Extract the [x, y] coordinate from the center of the cell holding the provided text.  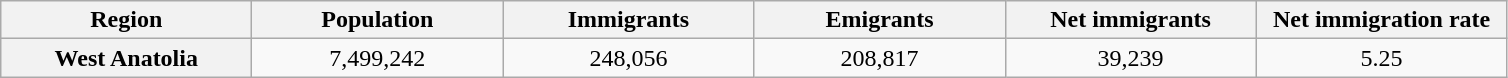
West Anatolia [126, 58]
39,239 [1130, 58]
7,499,242 [378, 58]
Region [126, 20]
Net immigrants [1130, 20]
Population [378, 20]
Emigrants [880, 20]
5.25 [1382, 58]
Net immigration rate [1382, 20]
208,817 [880, 58]
Immigrants [628, 20]
248,056 [628, 58]
